Return (X, Y) of the center of cell containing provided text 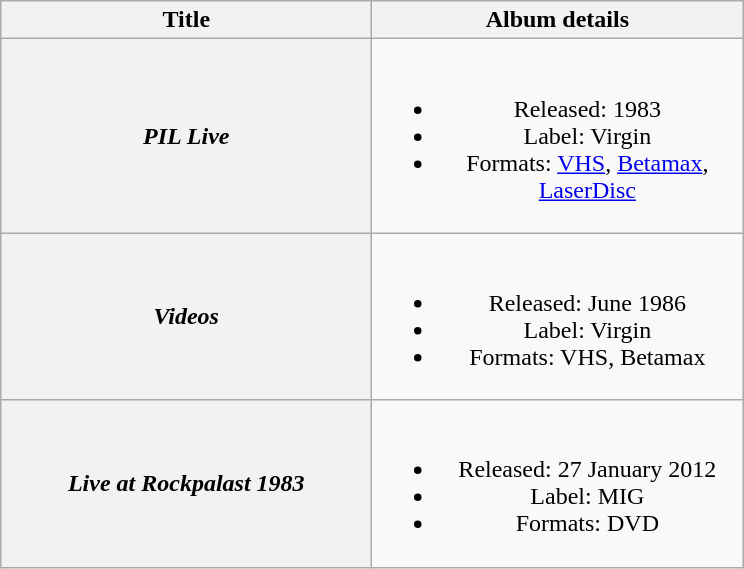
Released: 1983Label: VirginFormats: VHS, Betamax, LaserDisc (558, 136)
PIL Live (186, 136)
Live at Rockpalast 1983 (186, 484)
Title (186, 20)
Videos (186, 316)
Released: 27 January 2012Label: MIGFormats: DVD (558, 484)
Album details (558, 20)
Released: June 1986Label: VirginFormats: VHS, Betamax (558, 316)
